Detect which cell encompasses the target text, then output its [x, y] center coordinate. 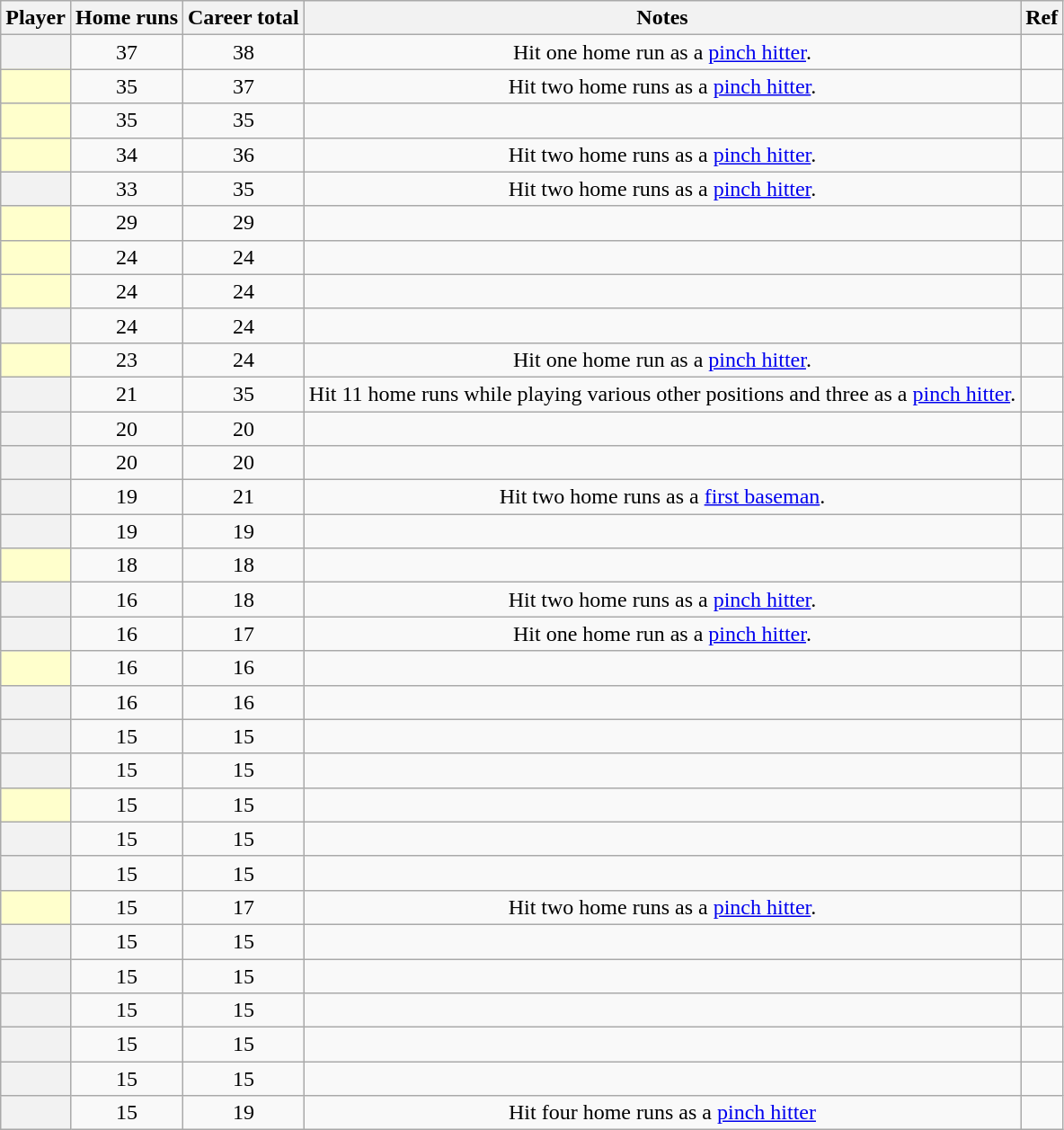
Hit four home runs as a pinch hitter [661, 1113]
Player [36, 18]
Notes [661, 18]
Career total [244, 18]
23 [126, 360]
33 [126, 189]
Home runs [126, 18]
38 [244, 52]
Ref [1042, 18]
Hit two home runs as a first baseman. [661, 497]
36 [244, 155]
34 [126, 155]
Hit 11 home runs while playing various other positions and three as a pinch hitter. [661, 394]
